Detect which cell encompasses the target text, then output its (x, y) center coordinate. 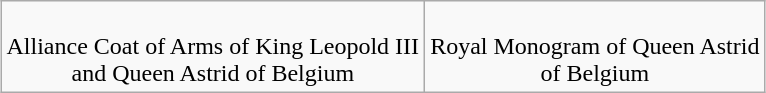
Alliance Coat of Arms of King Leopold III and Queen Astrid of Belgium (213, 47)
Royal Monogram of Queen Astrid of Belgium (595, 47)
